Detect which cell encompasses the target text, then output its [X, Y] center coordinate. 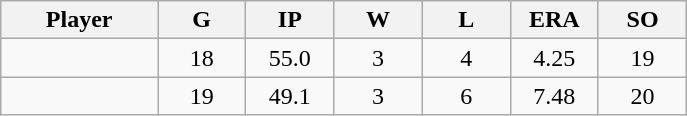
55.0 [290, 58]
7.48 [554, 96]
W [378, 20]
SO [642, 20]
IP [290, 20]
49.1 [290, 96]
18 [202, 58]
G [202, 20]
ERA [554, 20]
6 [466, 96]
Player [80, 20]
4 [466, 58]
20 [642, 96]
L [466, 20]
4.25 [554, 58]
